For the text-containing cell, return its midpoint in (X, Y) coordinate format. 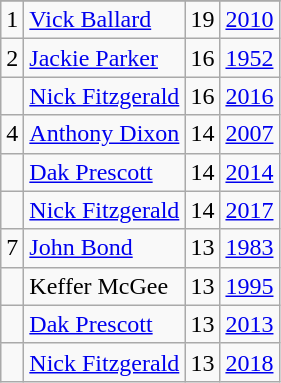
Jackie Parker (104, 58)
Anthony Dixon (104, 134)
John Bond (104, 248)
Vick Ballard (104, 20)
2007 (250, 134)
2013 (250, 324)
2010 (250, 20)
Keffer McGee (104, 286)
2017 (250, 210)
2 (12, 58)
1952 (250, 58)
7 (12, 248)
1995 (250, 286)
1 (12, 20)
2018 (250, 362)
2014 (250, 172)
1983 (250, 248)
19 (202, 20)
2016 (250, 96)
4 (12, 134)
